Provide the [X, Y] coordinate of the cell's center where the given text is located.  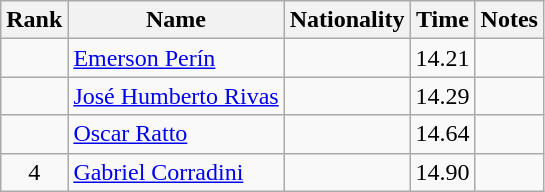
14.21 [442, 58]
14.90 [442, 172]
Time [442, 20]
Oscar Ratto [176, 134]
Notes [509, 20]
14.64 [442, 134]
14.29 [442, 96]
Nationality [347, 20]
Name [176, 20]
4 [34, 172]
Rank [34, 20]
Gabriel Corradini [176, 172]
José Humberto Rivas [176, 96]
Emerson Perín [176, 58]
